Search for the cell housing the specified text and yield its [X, Y] center coordinate. 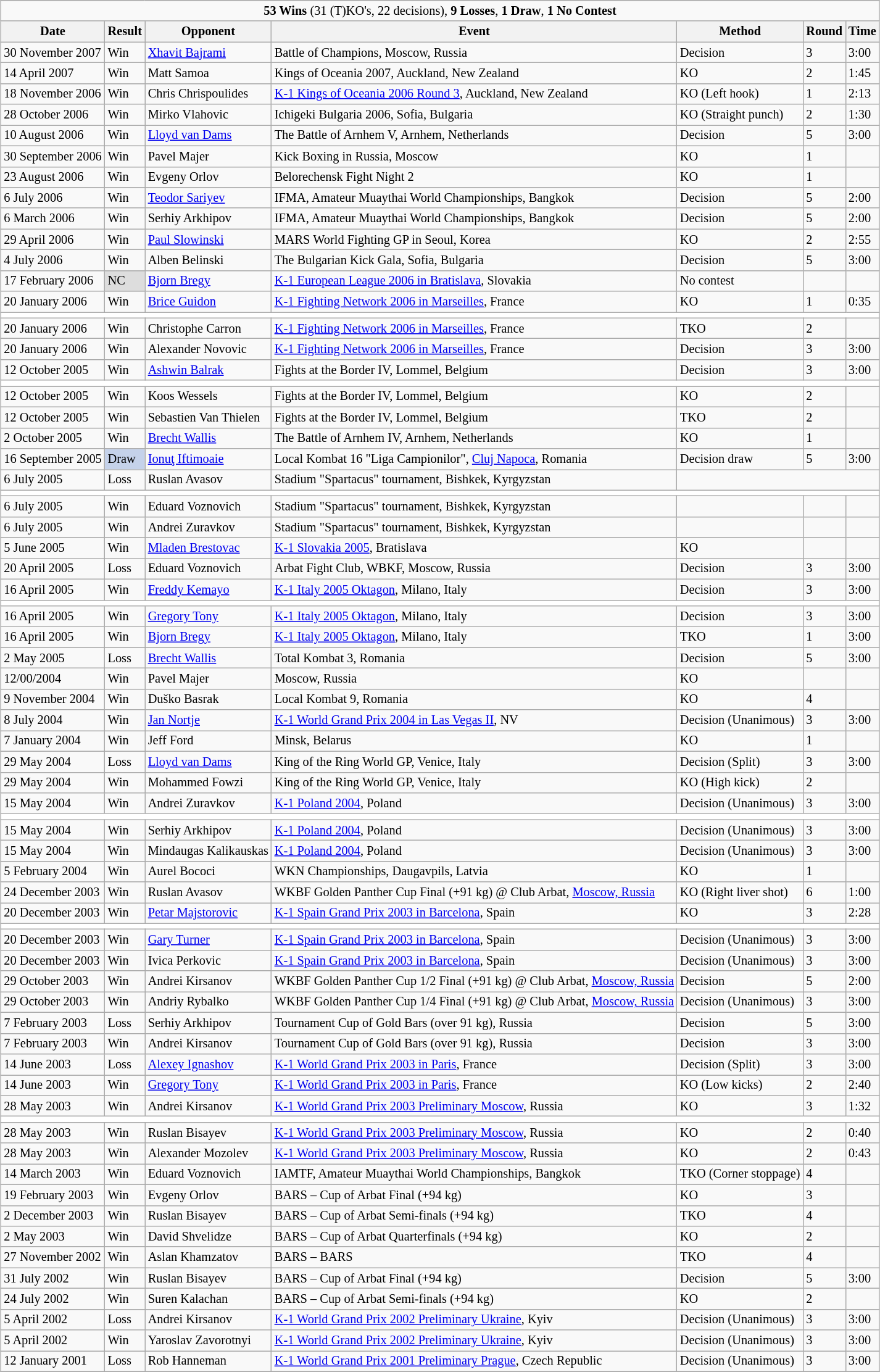
Arbat Fight Club, WBKF, Moscow, Russia [474, 569]
KO (Straight punch) [740, 115]
BARS – BARS [474, 1257]
The Battle of Arnhem IV, Arnhem, Netherlands [474, 438]
Result [125, 31]
Jeff Ford [209, 741]
Duško Basrak [209, 699]
6 March 2006 [52, 218]
9 November 2004 [52, 699]
Kings of Oceania 2007, Auckland, New Zealand [474, 73]
MARS World Fighting GP in Seoul, Korea [474, 239]
Matt Samoa [209, 73]
2:28 [863, 913]
Belorechensk Fight Night 2 [474, 177]
Ivica Perkovic [209, 961]
27 November 2002 [52, 1257]
1:45 [863, 73]
12 January 2001 [52, 1362]
Paul Slowinski [209, 239]
Minsk, Belarus [474, 741]
18 November 2006 [52, 94]
K-1 Slovakia 2005, Bratislava [474, 548]
TKO (Corner stoppage) [740, 1175]
Xhavit Bajrami [209, 52]
2:13 [863, 94]
14 March 2003 [52, 1175]
1:32 [863, 1106]
0:35 [863, 302]
Andriy Rybalko [209, 1002]
Kick Boxing in Russia, Moscow [474, 156]
Opponent [209, 31]
Sebastien Van Thielen [209, 418]
2 May 2005 [52, 658]
2 October 2005 [52, 438]
Event [474, 31]
IAMTF, Amateur Muaythai World Championships, Bangkok [474, 1175]
Date [52, 31]
The Battle of Arnhem V, Arnhem, Netherlands [474, 136]
BARS – Cup of Arbat Quarterfinals (+94 kg) [474, 1237]
K-1 Kings of Oceania 2006 Round 3, Auckland, New Zealand [474, 94]
Alexander Mozolev [209, 1154]
24 December 2003 [52, 892]
No contest [740, 281]
7 January 2004 [52, 741]
Moscow, Russia [474, 679]
Ichigeki Bulgaria 2006, Sofia, Bulgaria [474, 115]
Alben Belinski [209, 260]
2:40 [863, 1086]
Method [740, 31]
Mindaugas Kalikauskas [209, 851]
16 September 2005 [52, 459]
Yaroslav Zavorotnyi [209, 1341]
Aslan Khamzatov [209, 1257]
Petar Majstorovic [209, 913]
5 June 2005 [52, 548]
WKBF Golden Panther Cup 1/2 Final (+91 kg) @ Club Arbat, Moscow, Russia [474, 981]
30 November 2007 [52, 52]
14 April 2007 [52, 73]
Total Kombat 3, Romania [474, 658]
Local Kombat 16 "Liga Campionilor", Cluj Napoca, Romania [474, 459]
28 October 2006 [52, 115]
4 July 2006 [52, 260]
Alexey Ignashov [209, 1065]
17 February 2006 [52, 281]
Koos Wessels [209, 397]
6 [824, 892]
1:30 [863, 115]
20 April 2005 [52, 569]
Chris Chrispoulides [209, 94]
19 February 2003 [52, 1195]
Alexander Novovic [209, 349]
Brice Guidon [209, 302]
Ashwin Balrak [209, 370]
12/00/2004 [52, 679]
KO (Right liver shot) [740, 892]
2:55 [863, 239]
8 July 2004 [52, 720]
David Shvelidze [209, 1237]
K-1 European League 2006 in Bratislava, Slovakia [474, 281]
10 August 2006 [52, 136]
2 December 2003 [52, 1216]
Gary Turner [209, 940]
2 May 2003 [52, 1237]
Teodor Sariyev [209, 198]
53 Wins (31 (T)KO's, 22 decisions), 9 Losses, 1 Draw, 1 No Contest [439, 11]
Jan Nortje [209, 720]
Christophe Carron [209, 328]
Decision draw [740, 459]
KO (Left hook) [740, 94]
Freddy Kemayo [209, 589]
5 February 2004 [52, 871]
0:43 [863, 1154]
30 September 2006 [52, 156]
Aurel Bococi [209, 871]
Mladen Brestovac [209, 548]
Local Kombat 9, Romania [474, 699]
Suren Kalachan [209, 1299]
Battle of Champions, Moscow, Russia [474, 52]
KO (Low kicks) [740, 1086]
K-1 World Grand Prix 2001 Preliminary Prague, Czech Republic [474, 1362]
Time [863, 31]
Mirko Vlahovic [209, 115]
The Bulgarian Kick Gala, Sofia, Bulgaria [474, 260]
31 July 2002 [52, 1278]
23 August 2006 [52, 177]
WKBF Golden Panther Cup Final (+91 kg) @ Club Arbat, Moscow, Russia [474, 892]
Ionuţ Iftimoaie [209, 459]
WKBF Golden Panther Cup 1/4 Final (+91 kg) @ Club Arbat, Moscow, Russia [474, 1002]
WKN Championships, Daugavpils, Latvia [474, 871]
Draw [125, 459]
24 July 2002 [52, 1299]
6 July 2006 [52, 198]
0:40 [863, 1133]
KO (High kick) [740, 783]
Rob Hanneman [209, 1362]
K-1 World Grand Prix 2004 in Las Vegas II, NV [474, 720]
29 April 2006 [52, 239]
NC [125, 281]
Mohammed Fowzi [209, 783]
Round [824, 31]
1:00 [863, 892]
